Return (X, Y) of the center of cell containing provided text 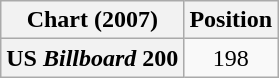
198 (231, 58)
US Billboard 200 (92, 58)
Position (231, 20)
Chart (2007) (92, 20)
